Return (X, Y) of the center of cell containing provided text 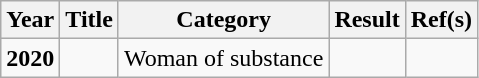
Result (367, 20)
Year (30, 20)
Woman of substance (223, 58)
Category (223, 20)
Ref(s) (441, 20)
Title (90, 20)
2020 (30, 58)
